Scan for the cell matching the given text and deliver its (X, Y) coordinate at center. 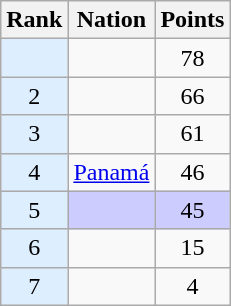
45 (192, 210)
2 (34, 96)
15 (192, 248)
6 (34, 248)
5 (34, 210)
46 (192, 172)
78 (192, 58)
7 (34, 286)
Rank (34, 20)
61 (192, 134)
66 (192, 96)
3 (34, 134)
Panamá (112, 172)
Points (192, 20)
Nation (112, 20)
